Output the (x, y) coordinate of the center of the cell containing the given text.  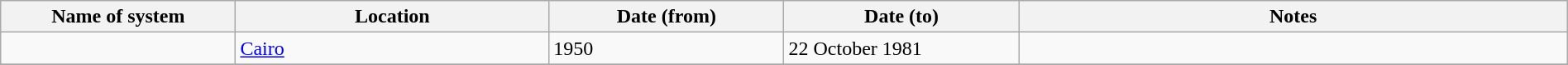
1950 (667, 48)
Notes (1293, 17)
Date (to) (901, 17)
Date (from) (667, 17)
22 October 1981 (901, 48)
Name of system (118, 17)
Location (392, 17)
Cairo (392, 48)
